Scan for the cell matching the given text and deliver its [x, y] coordinate at center. 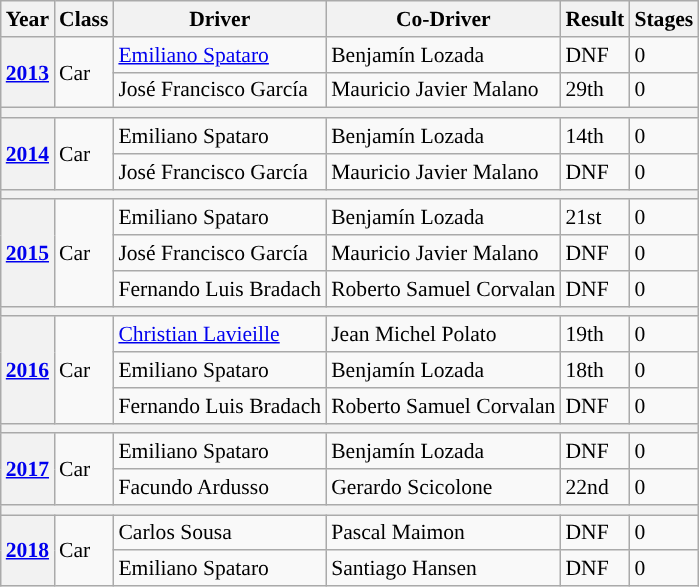
Jean Michel Polato [443, 335]
22nd [594, 487]
18th [594, 370]
Facundo Ardusso [220, 487]
Stages [664, 19]
Carlos Sousa [220, 533]
Christian Lavieille [220, 335]
2018 [28, 550]
Result [594, 19]
2013 [28, 72]
Santiago Hansen [443, 569]
2015 [28, 254]
29th [594, 90]
Driver [220, 19]
19th [594, 335]
Co-Driver [443, 19]
Pascal Maimon [443, 533]
2014 [28, 154]
Year [28, 19]
Gerardo Scicolone [443, 487]
Class [84, 19]
21st [594, 218]
2017 [28, 470]
2016 [28, 370]
14th [594, 136]
